Provide the [X, Y] coordinate of the cell's center where the given text is located.  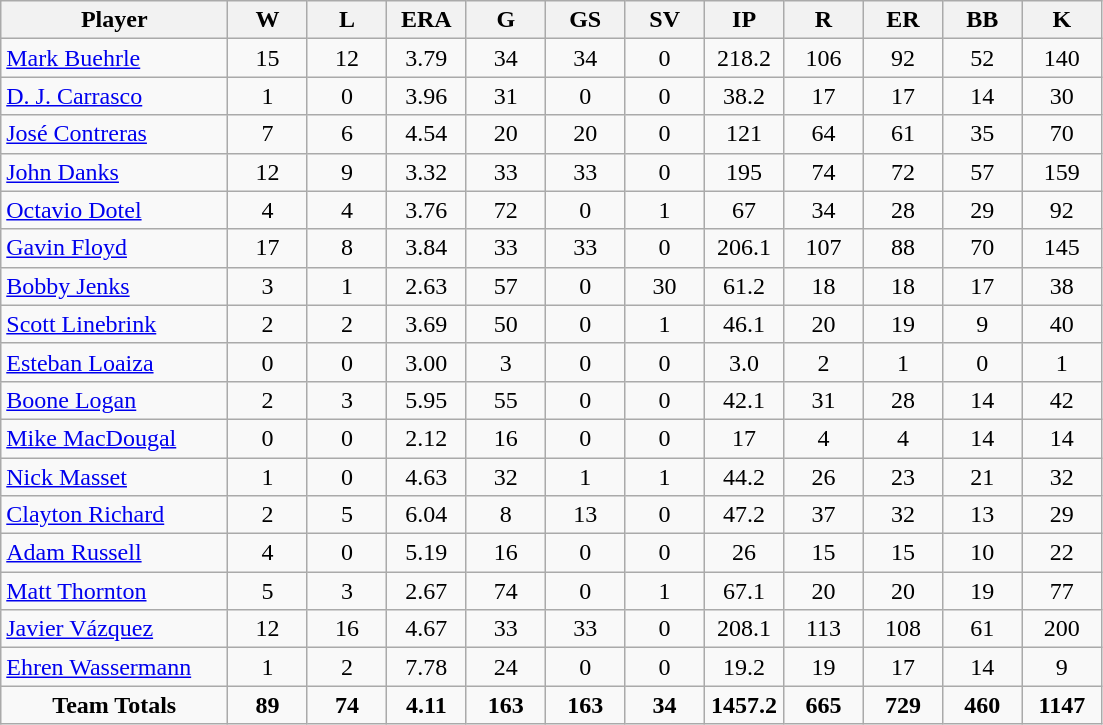
4.54 [426, 134]
3.32 [426, 172]
208.1 [744, 629]
89 [268, 705]
IP [744, 20]
19.2 [744, 667]
64 [824, 134]
Javier Vázquez [114, 629]
218.2 [744, 58]
195 [744, 172]
67 [744, 210]
42.1 [744, 400]
K [1062, 20]
35 [982, 134]
Mike MacDougal [114, 438]
729 [902, 705]
4.11 [426, 705]
106 [824, 58]
José Contreras [114, 134]
22 [1062, 553]
55 [506, 400]
G [506, 20]
50 [506, 324]
Player [114, 20]
3.0 [744, 362]
Nick Masset [114, 477]
200 [1062, 629]
44.2 [744, 477]
67.1 [744, 591]
Esteban Loaiza [114, 362]
77 [1062, 591]
52 [982, 58]
159 [1062, 172]
Scott Linebrink [114, 324]
3.76 [426, 210]
2.67 [426, 591]
Gavin Floyd [114, 248]
145 [1062, 248]
2.63 [426, 286]
2.12 [426, 438]
206.1 [744, 248]
Boone Logan [114, 400]
Octavio Dotel [114, 210]
46.1 [744, 324]
24 [506, 667]
38 [1062, 286]
121 [744, 134]
GS [584, 20]
61.2 [744, 286]
Ehren Wassermann [114, 667]
5.95 [426, 400]
42 [1062, 400]
W [268, 20]
4.63 [426, 477]
Bobby Jenks [114, 286]
ERA [426, 20]
7.78 [426, 667]
460 [982, 705]
10 [982, 553]
40 [1062, 324]
113 [824, 629]
1147 [1062, 705]
ER [902, 20]
R [824, 20]
7 [268, 134]
Matt Thornton [114, 591]
108 [902, 629]
L [346, 20]
4.67 [426, 629]
1457.2 [744, 705]
37 [824, 515]
D. J. Carrasco [114, 96]
Clayton Richard [114, 515]
88 [902, 248]
140 [1062, 58]
107 [824, 248]
5.19 [426, 553]
3.69 [426, 324]
665 [824, 705]
6.04 [426, 515]
John Danks [114, 172]
3.84 [426, 248]
6 [346, 134]
21 [982, 477]
Mark Buehrle [114, 58]
3.79 [426, 58]
23 [902, 477]
3.96 [426, 96]
Adam Russell [114, 553]
Team Totals [114, 705]
47.2 [744, 515]
38.2 [744, 96]
BB [982, 20]
SV [664, 20]
3.00 [426, 362]
